Extract the [X, Y] coordinate from the center of the cell holding the provided text.  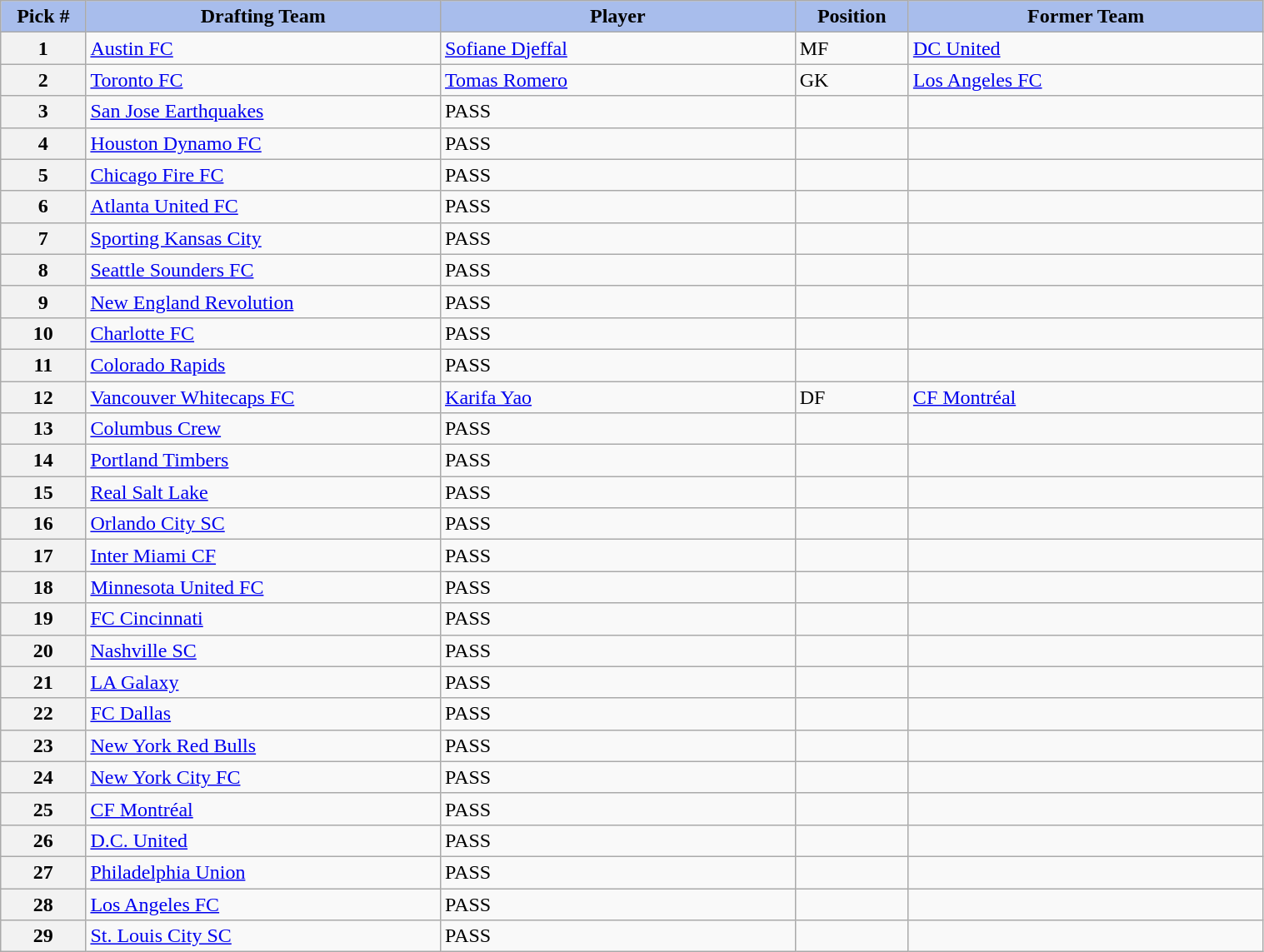
Austin FC [263, 48]
22 [43, 714]
St. Louis City SC [263, 936]
3 [43, 112]
MF [852, 48]
14 [43, 461]
Nashville SC [263, 650]
DF [852, 397]
13 [43, 429]
New England Revolution [263, 302]
25 [43, 809]
Atlanta United FC [263, 207]
11 [43, 365]
2 [43, 80]
Pick # [43, 17]
10 [43, 333]
San Jose Earthquakes [263, 112]
Seattle Sounders FC [263, 270]
Chicago Fire FC [263, 175]
6 [43, 207]
Colorado Rapids [263, 365]
FC Cincinnati [263, 619]
Columbus Crew [263, 429]
New York City FC [263, 777]
27 [43, 872]
20 [43, 650]
Sofiane Djeffal [618, 48]
9 [43, 302]
Orlando City SC [263, 524]
23 [43, 745]
LA Galaxy [263, 682]
19 [43, 619]
Player [618, 17]
Tomas Romero [618, 80]
Toronto FC [263, 80]
Real Salt Lake [263, 492]
Philadelphia Union [263, 872]
GK [852, 80]
5 [43, 175]
21 [43, 682]
Charlotte FC [263, 333]
7 [43, 238]
4 [43, 143]
18 [43, 587]
15 [43, 492]
16 [43, 524]
DC United [1086, 48]
24 [43, 777]
1 [43, 48]
FC Dallas [263, 714]
26 [43, 840]
28 [43, 904]
8 [43, 270]
Karifa Yao [618, 397]
29 [43, 936]
Portland Timbers [263, 461]
Former Team [1086, 17]
Position [852, 17]
Houston Dynamo FC [263, 143]
Sporting Kansas City [263, 238]
Inter Miami CF [263, 556]
12 [43, 397]
17 [43, 556]
D.C. United [263, 840]
Minnesota United FC [263, 587]
Drafting Team [263, 17]
New York Red Bulls [263, 745]
Vancouver Whitecaps FC [263, 397]
